Output the (X, Y) coordinate of the center of the cell containing the given text.  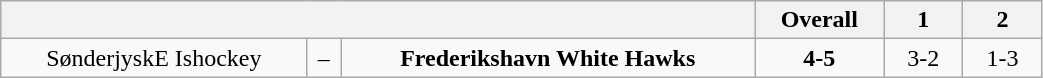
Frederikshavn White Hawks (548, 58)
1-3 (1002, 58)
1 (924, 20)
– (324, 58)
4-5 (820, 58)
Overall (820, 20)
2 (1002, 20)
SønderjyskE Ishockey (154, 58)
3-2 (924, 58)
